Detect which cell encompasses the target text, then output its (x, y) center coordinate. 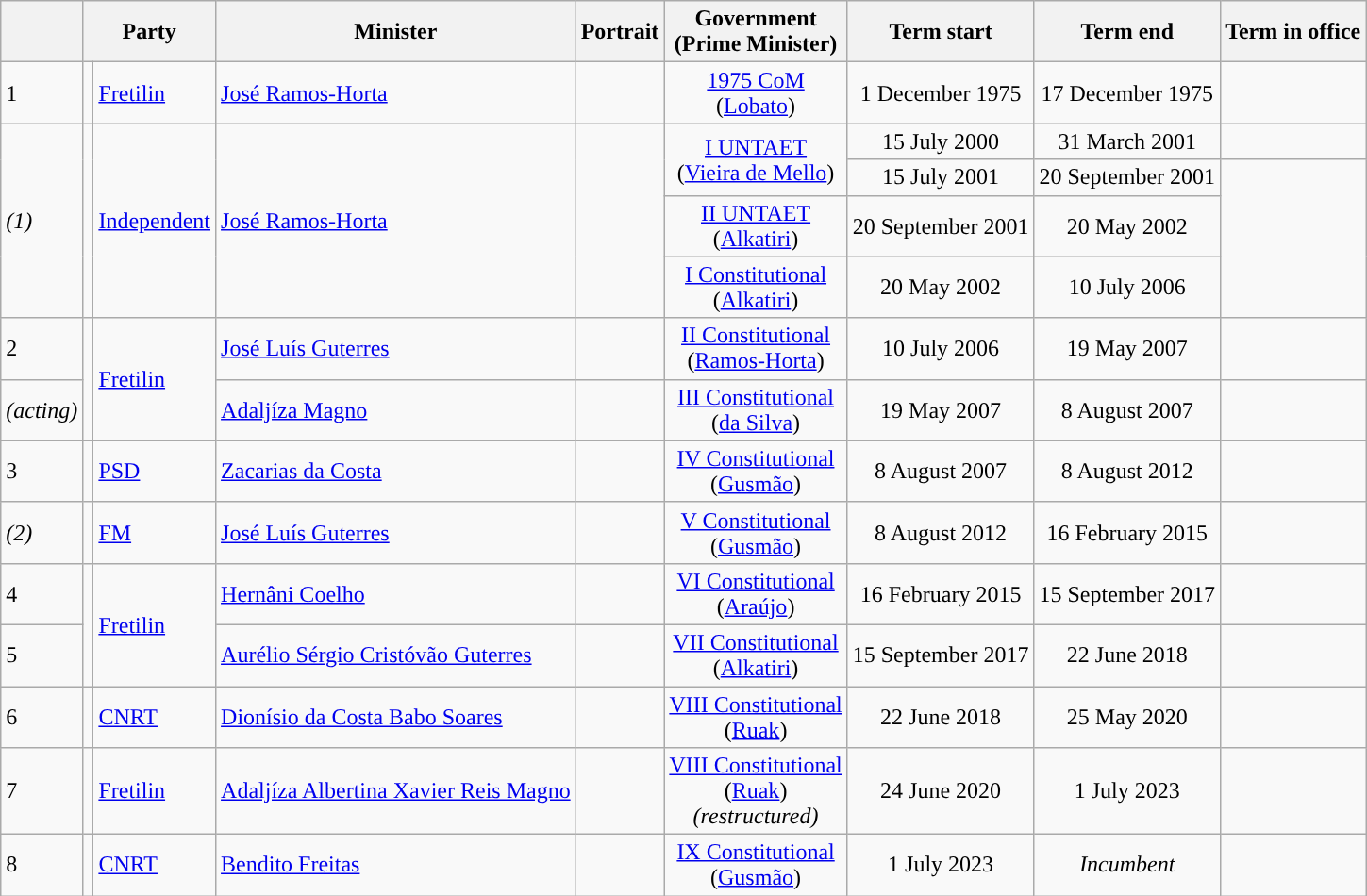
V Constitutional(Gusmão) (756, 532)
IX Constitutional(Gusmão) (756, 866)
Hernâni Coelho (396, 594)
Bendito Freitas (396, 866)
Zacarias da Costa (396, 472)
Term end (1127, 32)
3 (42, 472)
8 (42, 866)
1 December 1975 (941, 92)
1975 CoM(Lobato) (756, 92)
VIII Constitutional(Ruak)(restructured) (756, 791)
Term in office (1293, 32)
7 (42, 791)
VIII Constitutional(Ruak) (756, 717)
Dionísio da Costa Babo Soares (396, 717)
I UNTAET(Vieira de Mello) (756, 159)
IV Constitutional(Gusmão) (756, 472)
Government(Prime Minister) (756, 32)
Adaljíza Magno (396, 409)
Incumbent (1127, 866)
5 (42, 655)
I Constitutional(Alkatiri) (756, 287)
Independent (155, 221)
Minister (396, 32)
Party (149, 32)
25 May 2020 (1127, 717)
31 March 2001 (1127, 141)
Adaljíza Albertina Xavier Reis Magno (396, 791)
II Constitutional(Ramos-Horta) (756, 349)
(1) (42, 221)
Aurélio Sérgio Cristóvão Guterres (396, 655)
17 December 1975 (1127, 92)
Term start (941, 32)
II UNTAET(Alkatiri) (756, 226)
(2) (42, 532)
VII Constitutional(Alkatiri) (756, 655)
6 (42, 717)
24 June 2020 (941, 791)
15 July 2000 (941, 141)
15 July 2001 (941, 177)
III Constitutional(da Silva) (756, 409)
2 (42, 349)
4 (42, 594)
FM (155, 532)
VI Constitutional(Araújo) (756, 594)
(acting) (42, 409)
PSD (155, 472)
Portrait (620, 32)
1 (42, 92)
